Capture the cell that displays the provided text and extract its [x, y] central coordinate. 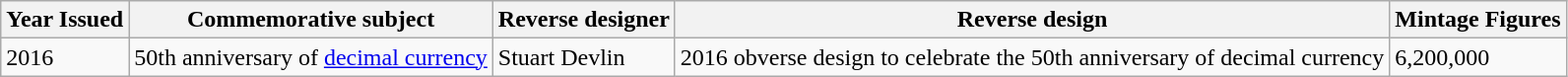
50th anniversary of decimal currency [311, 57]
Reverse design [1032, 20]
6,200,000 [1477, 57]
2016 [65, 57]
Year Issued [65, 20]
Commemorative subject [311, 20]
Stuart Devlin [583, 57]
Reverse designer [583, 20]
Mintage Figures [1477, 20]
2016 obverse design to celebrate the 50th anniversary of decimal currency [1032, 57]
